Search for the cell housing the specified text and yield its (X, Y) center coordinate. 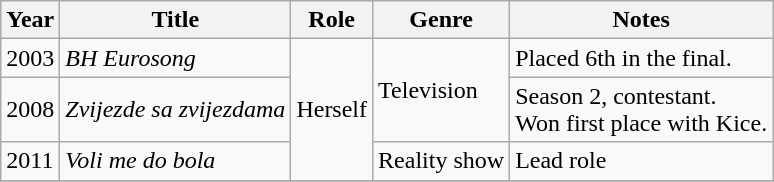
Title (176, 20)
Genre (442, 20)
Zvijezde sa zvijezdama (176, 110)
Year (30, 20)
BH Eurosong (176, 58)
2008 (30, 110)
Placed 6th in the final. (642, 58)
2011 (30, 161)
Lead role (642, 161)
Reality show (442, 161)
Voli me do bola (176, 161)
Season 2, contestant.Won first place with Kice. (642, 110)
Role (332, 20)
Herself (332, 110)
2003 (30, 58)
Notes (642, 20)
Television (442, 90)
